Detect which cell encompasses the target text, then output its [x, y] center coordinate. 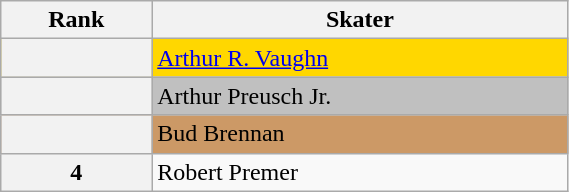
Rank [76, 20]
Arthur Preusch Jr. [360, 96]
Bud Brennan [360, 134]
Skater [360, 20]
Robert Premer [360, 172]
Arthur R. Vaughn [360, 58]
4 [76, 172]
